Find where the given text appears and provide that cell's center as [X, Y] coordinate. 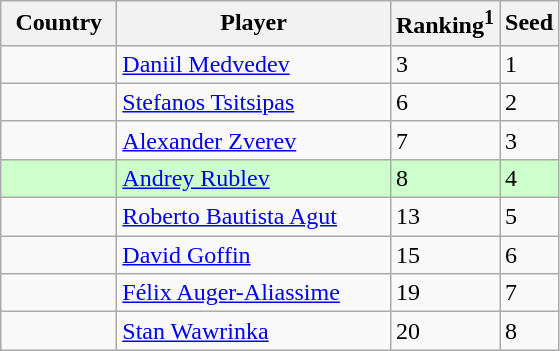
13 [444, 217]
1 [530, 64]
Stan Wawrinka [254, 331]
Daniil Medvedev [254, 64]
Seed [530, 24]
David Goffin [254, 255]
20 [444, 331]
Alexander Zverev [254, 140]
Player [254, 24]
Roberto Bautista Agut [254, 217]
Félix Auger-Aliassime [254, 293]
15 [444, 255]
Stefanos Tsitsipas [254, 102]
Andrey Rublev [254, 178]
4 [530, 178]
2 [530, 102]
Ranking1 [444, 24]
5 [530, 217]
19 [444, 293]
Country [59, 24]
